Scan for the cell matching the given text and deliver its [x, y] coordinate at center. 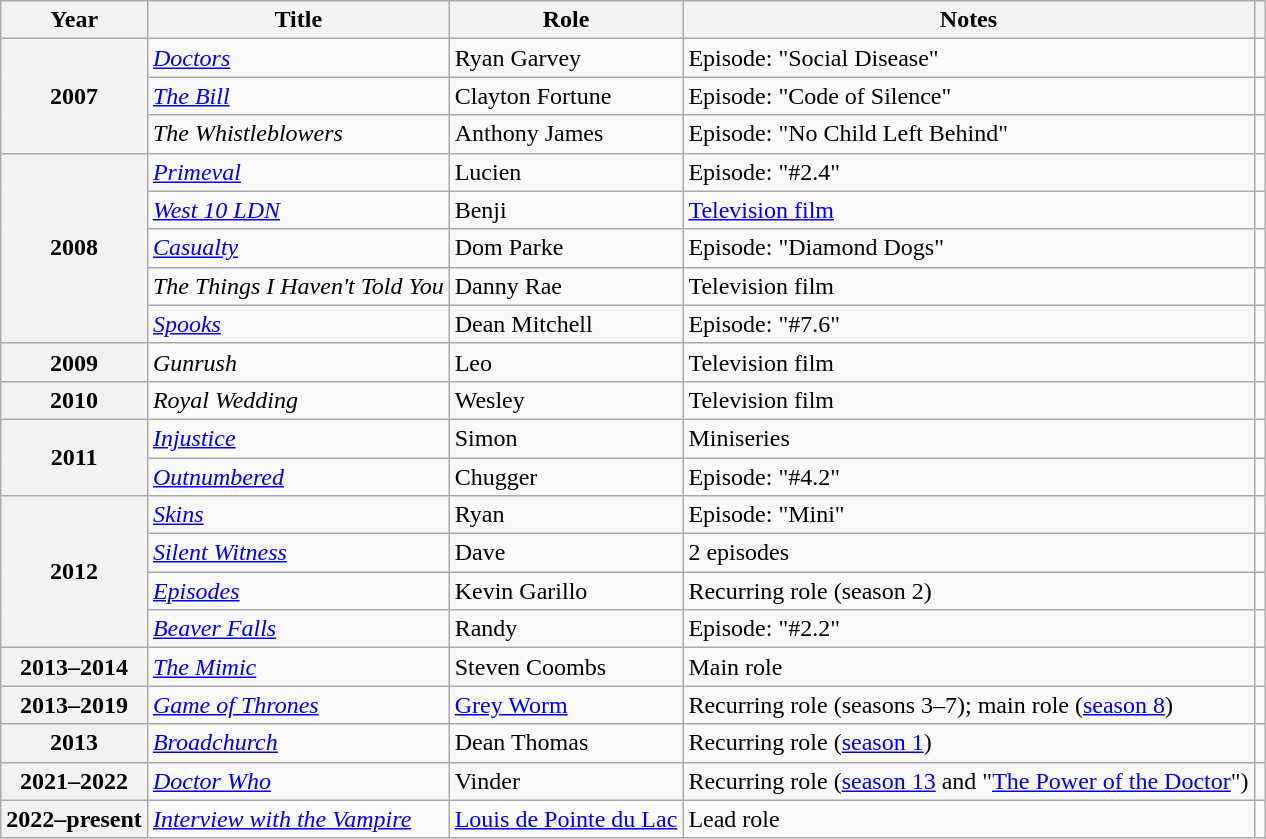
2010 [74, 400]
Episode: "#2.2" [968, 629]
Chugger [566, 477]
2013–2014 [74, 667]
Dean Mitchell [566, 324]
The Things I Haven't Told You [298, 286]
2011 [74, 457]
Role [566, 20]
The Mimic [298, 667]
2 episodes [968, 553]
Recurring role (season 13 and "The Power of the Doctor") [968, 781]
Primeval [298, 172]
Skins [298, 515]
Title [298, 20]
Grey Worm [566, 705]
Interview with the Vampire [298, 819]
Lucien [566, 172]
Episode: "Social Disease" [968, 58]
The Whistleblowers [298, 134]
Gunrush [298, 362]
Main role [968, 667]
The Bill [298, 96]
Royal Wedding [298, 400]
Notes [968, 20]
2013 [74, 743]
Clayton Fortune [566, 96]
2013–2019 [74, 705]
Outnumbered [298, 477]
Episode: "#7.6" [968, 324]
Game of Thrones [298, 705]
Silent Witness [298, 553]
Randy [566, 629]
Beaver Falls [298, 629]
Anthony James [566, 134]
2007 [74, 96]
2012 [74, 572]
2021–2022 [74, 781]
Ryan [566, 515]
Recurring role (season 1) [968, 743]
Steven Coombs [566, 667]
Danny Rae [566, 286]
Dave [566, 553]
Episode: "No Child Left Behind" [968, 134]
Kevin Garillo [566, 591]
Episode: "Code of Silence" [968, 96]
Wesley [566, 400]
Broadchurch [298, 743]
2008 [74, 248]
Recurring role (season 2) [968, 591]
2022–present [74, 819]
Miniseries [968, 438]
Episodes [298, 591]
Episode: "Diamond Dogs" [968, 248]
Doctors [298, 58]
Dean Thomas [566, 743]
Vinder [566, 781]
Benji [566, 210]
Episode: "#2.4" [968, 172]
Leo [566, 362]
Ryan Garvey [566, 58]
Dom Parke [566, 248]
2009 [74, 362]
Episode: "Mini" [968, 515]
Casualty [298, 248]
Doctor Who [298, 781]
Lead role [968, 819]
Spooks [298, 324]
Year [74, 20]
Recurring role (seasons 3–7); main role (season 8) [968, 705]
Simon [566, 438]
Injustice [298, 438]
Episode: "#4.2" [968, 477]
Louis de Pointe du Lac [566, 819]
West 10 LDN [298, 210]
